Return the [x, y] coordinate for the center point of the cell that contains the specified text.  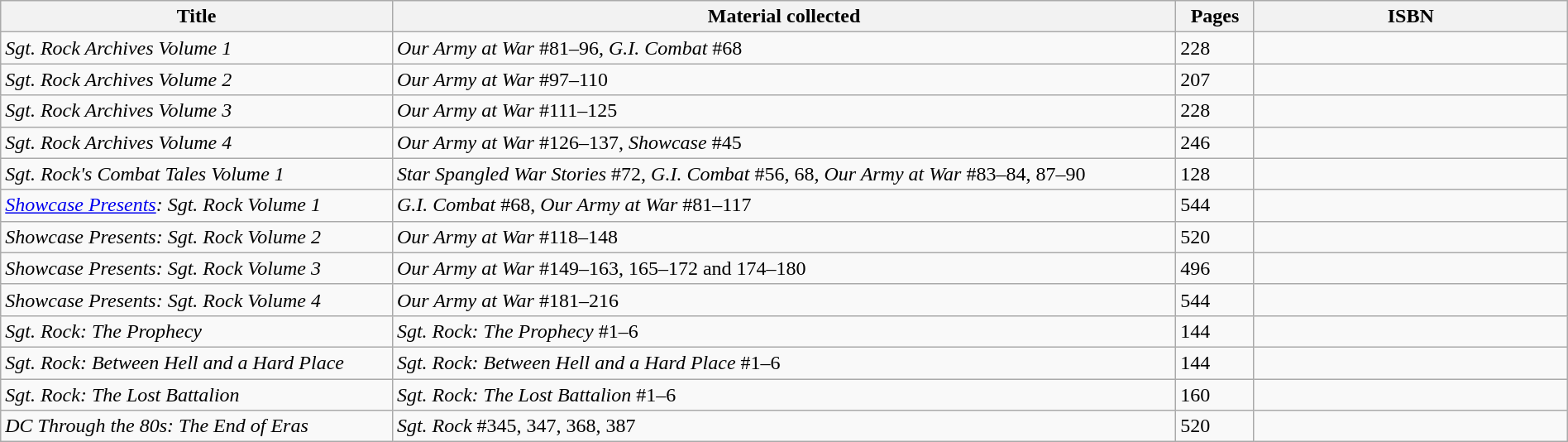
Pages [1216, 17]
160 [1216, 395]
Showcase Presents: Sgt. Rock Volume 3 [197, 268]
DC Through the 80s: The End of Eras [197, 426]
Sgt. Rock: The Prophecy #1–6 [784, 331]
Sgt. Rock: The Lost Battalion [197, 395]
Showcase Presents: Sgt. Rock Volume 1 [197, 205]
Sgt. Rock: The Lost Battalion #1–6 [784, 395]
246 [1216, 142]
496 [1216, 268]
Our Army at War #126–137, Showcase #45 [784, 142]
Our Army at War #97–110 [784, 79]
Our Army at War #118–148 [784, 237]
Showcase Presents: Sgt. Rock Volume 4 [197, 300]
Sgt. Rock: The Prophecy [197, 331]
Sgt. Rock's Combat Tales Volume 1 [197, 174]
Sgt. Rock Archives Volume 2 [197, 79]
Sgt. Rock #345, 347, 368, 387 [784, 426]
Sgt. Rock Archives Volume 3 [197, 111]
ISBN [1411, 17]
Sgt. Rock: Between Hell and a Hard Place #1–6 [784, 363]
Material collected [784, 17]
Sgt. Rock: Between Hell and a Hard Place [197, 363]
Star Spangled War Stories #72, G.I. Combat #56, 68, Our Army at War #83–84, 87–90 [784, 174]
Title [197, 17]
Our Army at War #111–125 [784, 111]
Our Army at War #181–216 [784, 300]
Sgt. Rock Archives Volume 4 [197, 142]
Showcase Presents: Sgt. Rock Volume 2 [197, 237]
Our Army at War #149–163, 165–172 and 174–180 [784, 268]
G.I. Combat #68, Our Army at War #81–117 [784, 205]
Sgt. Rock Archives Volume 1 [197, 48]
128 [1216, 174]
Our Army at War #81–96, G.I. Combat #68 [784, 48]
207 [1216, 79]
